Determine the [x, y] coordinate at the center of the cell enclosing the given text.  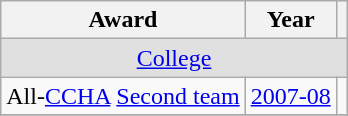
Year [290, 20]
College [174, 58]
All-CCHA Second team [123, 96]
2007-08 [290, 96]
Award [123, 20]
